Capture the cell that displays the provided text and extract its (x, y) central coordinate. 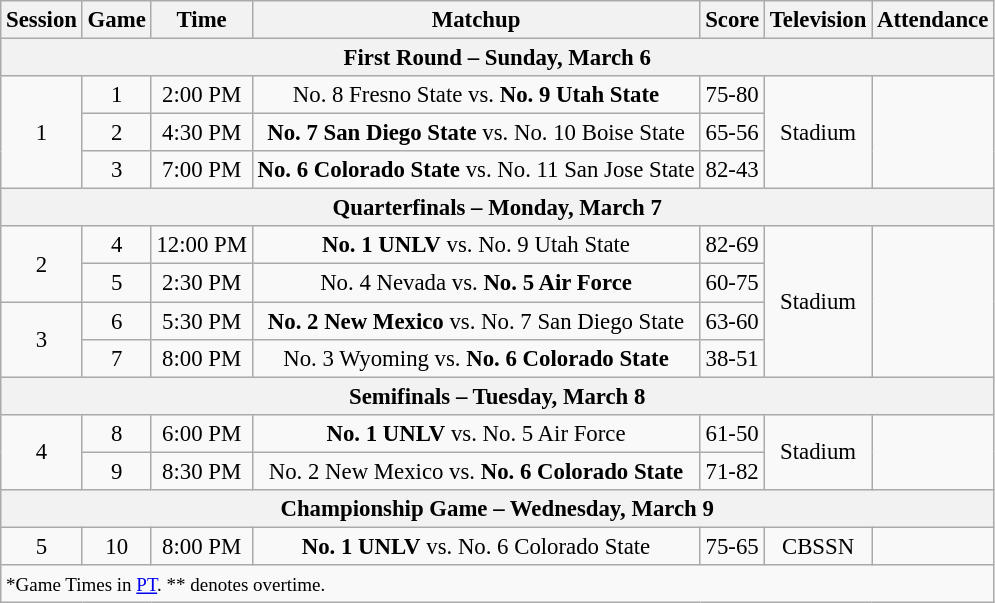
5:30 PM (202, 321)
7:00 PM (202, 170)
75-80 (732, 95)
4:30 PM (202, 133)
6 (116, 321)
Quarterfinals – Monday, March 7 (498, 208)
8:30 PM (202, 471)
7 (116, 358)
2:30 PM (202, 283)
6:00 PM (202, 433)
Television (818, 20)
10 (116, 546)
60-75 (732, 283)
Matchup (476, 20)
Game (116, 20)
12:00 PM (202, 245)
CBSSN (818, 546)
63-60 (732, 321)
No. 7 San Diego State vs. No. 10 Boise State (476, 133)
No. 6 Colorado State vs. No. 11 San Jose State (476, 170)
Semifinals – Tuesday, March 8 (498, 396)
*Game Times in PT. ** denotes overtime. (498, 584)
No. 2 New Mexico vs. No. 6 Colorado State (476, 471)
8 (116, 433)
Session (42, 20)
9 (116, 471)
No. 2 New Mexico vs. No. 7 San Diego State (476, 321)
82-69 (732, 245)
65-56 (732, 133)
71-82 (732, 471)
61-50 (732, 433)
2:00 PM (202, 95)
Time (202, 20)
No. 4 Nevada vs. No. 5 Air Force (476, 283)
82-43 (732, 170)
Championship Game – Wednesday, March 9 (498, 509)
No. 3 Wyoming vs. No. 6 Colorado State (476, 358)
Attendance (933, 20)
No. 1 UNLV vs. No. 6 Colorado State (476, 546)
No. 1 UNLV vs. No. 9 Utah State (476, 245)
First Round – Sunday, March 6 (498, 58)
No. 1 UNLV vs. No. 5 Air Force (476, 433)
Score (732, 20)
No. 8 Fresno State vs. No. 9 Utah State (476, 95)
38-51 (732, 358)
75-65 (732, 546)
